Pinpoint the cell where the given text exists, returning its (X, Y) midpoint coordinate. 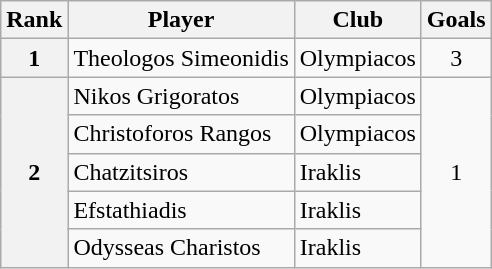
Odysseas Charistos (181, 248)
Chatzitsiros (181, 172)
Nikos Grigoratos (181, 96)
Theologos Simeonidis (181, 58)
Club (358, 20)
Christoforos Rangos (181, 134)
Efstathiadis (181, 210)
2 (34, 172)
Player (181, 20)
3 (456, 58)
Goals (456, 20)
Rank (34, 20)
